Find where the given text appears and provide that cell's center as (x, y) coordinate. 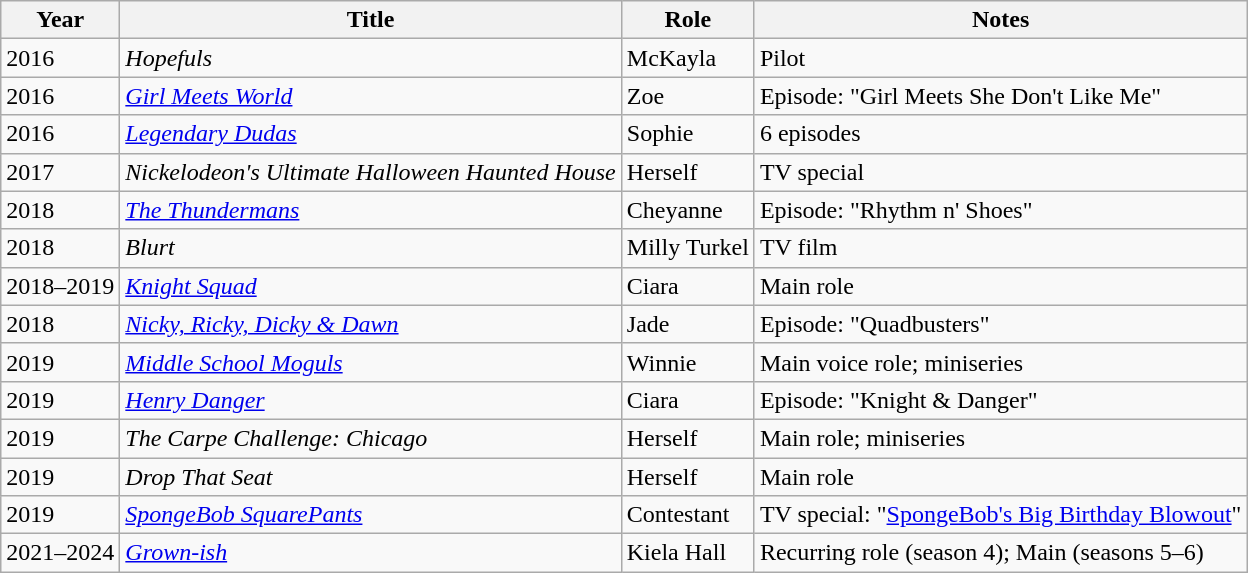
SpongeBob SquarePants (370, 515)
Role (688, 20)
2017 (60, 172)
TV special: "SpongeBob's Big Birthday Blowout" (1000, 515)
Hopefuls (370, 58)
Recurring role (season 4); Main (seasons 5–6) (1000, 553)
Episode: "Knight & Danger" (1000, 400)
Main role; miniseries (1000, 438)
Girl Meets World (370, 96)
Middle School Moguls (370, 362)
Contestant (688, 515)
Grown-ish (370, 553)
Winnie (688, 362)
McKayla (688, 58)
Legendary Dudas (370, 134)
TV special (1000, 172)
Nickelodeon's Ultimate Halloween Haunted House (370, 172)
Blurt (370, 248)
The Carpe Challenge: Chicago (370, 438)
Year (60, 20)
Drop That Seat (370, 477)
Main voice role; miniseries (1000, 362)
Henry Danger (370, 400)
Knight Squad (370, 286)
2021–2024 (60, 553)
6 episodes (1000, 134)
Kiela Hall (688, 553)
Episode: "Quadbusters" (1000, 324)
Episode: "Girl Meets She Don't Like Me" (1000, 96)
TV film (1000, 248)
2018–2019 (60, 286)
The Thundermans (370, 210)
Episode: "Rhythm n' Shoes" (1000, 210)
Nicky, Ricky, Dicky & Dawn (370, 324)
Notes (1000, 20)
Jade (688, 324)
Cheyanne (688, 210)
Milly Turkel (688, 248)
Sophie (688, 134)
Title (370, 20)
Zoe (688, 96)
Pilot (1000, 58)
